Capture the cell that displays the provided text and extract its [X, Y] central coordinate. 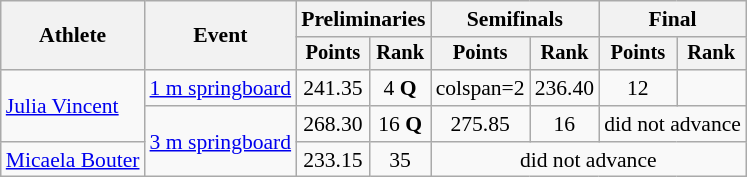
16 [564, 124]
Julia Vincent [73, 106]
Preliminaries [363, 19]
236.40 [564, 88]
Athlete [73, 36]
Event [221, 36]
3 m springboard [221, 142]
did not advance [672, 124]
241.35 [333, 88]
1 m springboard [221, 88]
Semifinals [516, 19]
colspan=2 [480, 88]
Final [672, 19]
16 Q [400, 124]
12 [638, 88]
268.30 [333, 124]
4 Q [400, 88]
275.85 [480, 124]
